Determine the (x, y) coordinate at the center of the cell enclosing the given text.  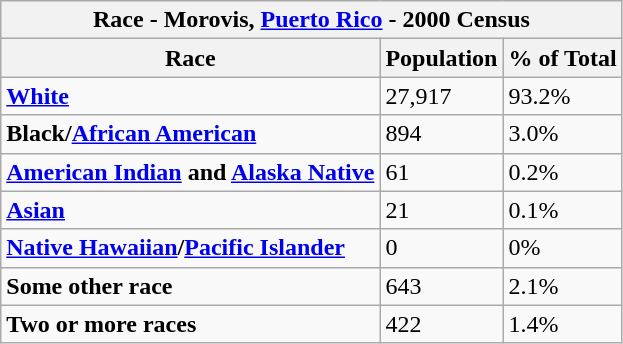
Some other race (190, 286)
White (190, 96)
% of Total (562, 58)
0% (562, 248)
2.1% (562, 286)
Black/African American (190, 134)
Native Hawaiian/Pacific Islander (190, 248)
894 (442, 134)
27,917 (442, 96)
Race - Morovis, Puerto Rico - 2000 Census (312, 20)
0.2% (562, 172)
Two or more races (190, 324)
61 (442, 172)
93.2% (562, 96)
Population (442, 58)
Asian (190, 210)
21 (442, 210)
643 (442, 286)
0.1% (562, 210)
3.0% (562, 134)
0 (442, 248)
1.4% (562, 324)
422 (442, 324)
American Indian and Alaska Native (190, 172)
Race (190, 58)
